Output the [x, y] coordinate of the center of the cell containing the given text.  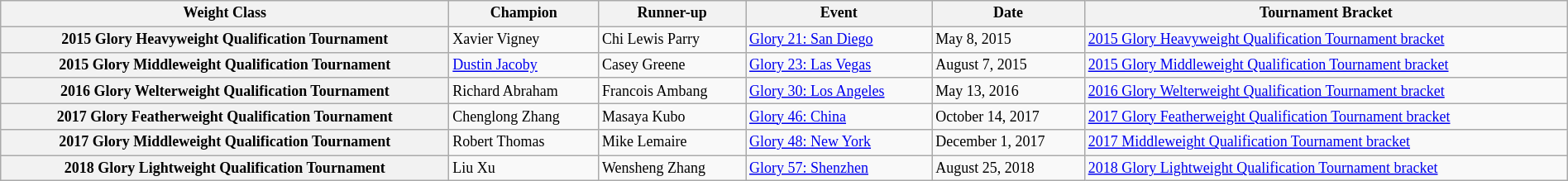
Glory 23: Las Vegas [839, 64]
Mike Lemaire [672, 142]
Glory 30: Los Angeles [839, 91]
2015 Glory Heavyweight Qualification Tournament [225, 40]
May 8, 2015 [1009, 40]
October 14, 2017 [1009, 116]
Wensheng Zhang [672, 169]
2016 Glory Welterweight Qualification Tournament [225, 91]
Glory 21: San Diego [839, 40]
2015 Glory Heavyweight Qualification Tournament bracket [1326, 40]
December 1, 2017 [1009, 142]
Chi Lewis Parry [672, 40]
2017 Glory Featherweight Qualification Tournament bracket [1326, 116]
Glory 46: China [839, 116]
2018 Glory Lightweight Qualification Tournament bracket [1326, 169]
August 25, 2018 [1009, 169]
Masaya Kubo [672, 116]
Richard Abraham [524, 91]
2017 Middleweight Qualification Tournament bracket [1326, 142]
Runner-up [672, 13]
Francois Ambang [672, 91]
Chenglong Zhang [524, 116]
2018 Glory Lightweight Qualification Tournament [225, 169]
Date [1009, 13]
Glory 57: Shenzhen [839, 169]
2015 Glory Middleweight Qualification Tournament bracket [1326, 64]
2016 Glory Welterweight Qualification Tournament bracket [1326, 91]
2015 Glory Middleweight Qualification Tournament [225, 64]
Tournament Bracket [1326, 13]
Champion [524, 13]
Xavier Vigney [524, 40]
Robert Thomas [524, 142]
Liu Xu [524, 169]
Weight Class [225, 13]
Dustin Jacoby [524, 64]
August 7, 2015 [1009, 64]
Casey Greene [672, 64]
2017 Glory Featherweight Qualification Tournament [225, 116]
Glory 48: New York [839, 142]
2017 Glory Middleweight Qualification Tournament [225, 142]
Event [839, 13]
May 13, 2016 [1009, 91]
